Search for the cell housing the specified text and yield its [X, Y] center coordinate. 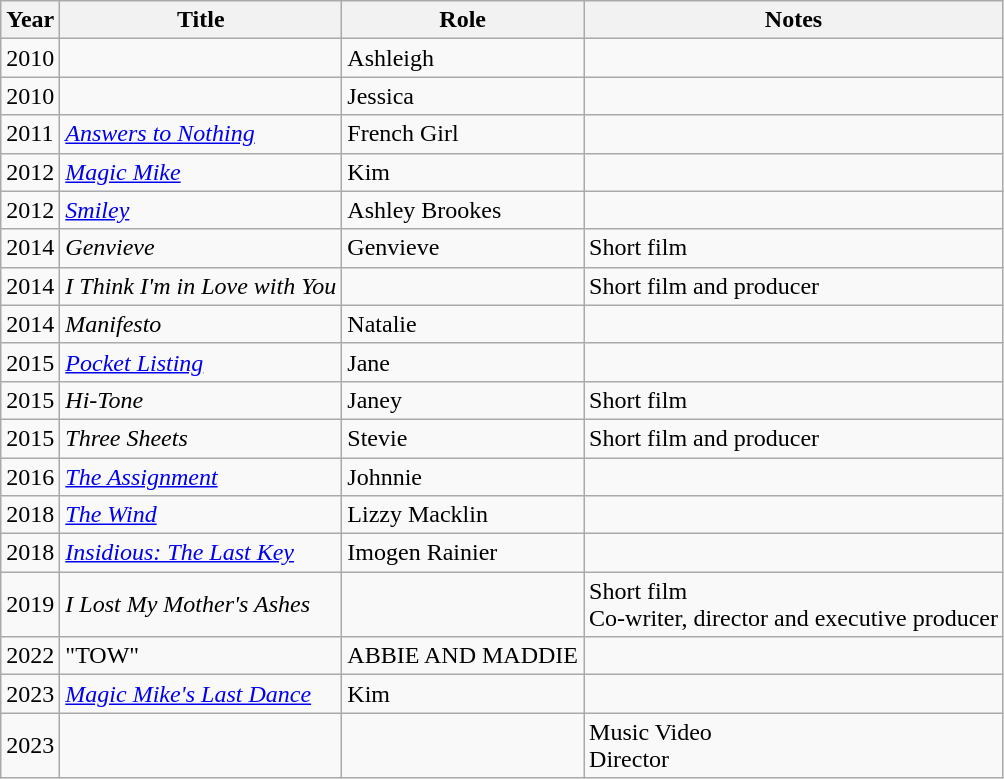
Music VideoDirector [794, 746]
Title [201, 20]
Manifesto [201, 324]
Stevie [463, 438]
Magic Mike's Last Dance [201, 694]
I Think I'm in Love with You [201, 286]
Hi-Tone [201, 400]
Janey [463, 400]
Magic Mike [201, 172]
Jessica [463, 96]
The Assignment [201, 477]
I Lost My Mother's Ashes [201, 604]
French Girl [463, 134]
The Wind [201, 515]
Three Sheets [201, 438]
Insidious: The Last Key [201, 553]
Role [463, 20]
2022 [30, 656]
ABBIE AND MADDIE [463, 656]
Imogen Rainier [463, 553]
Jane [463, 362]
Year [30, 20]
Short filmCo-writer, director and executive producer [794, 604]
Johnnie [463, 477]
Notes [794, 20]
Ashley Brookes [463, 210]
Ashleigh [463, 58]
Pocket Listing [201, 362]
Smiley [201, 210]
2019 [30, 604]
2016 [30, 477]
Lizzy Macklin [463, 515]
Natalie [463, 324]
"TOW" [201, 656]
2011 [30, 134]
Answers to Nothing [201, 134]
